Capture the cell that displays the provided text and extract its (x, y) central coordinate. 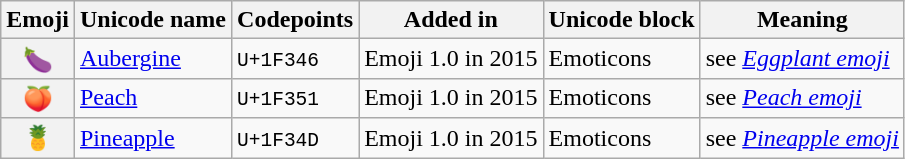
see Peach emoji (802, 98)
U+1F351 (296, 98)
see Eggplant emoji (802, 59)
🍑 (38, 98)
Added in (451, 20)
Meaning (802, 20)
Aubergine (152, 59)
🍆 (38, 59)
Unicode block (622, 20)
Pineapple (152, 138)
Peach (152, 98)
🍍 (38, 138)
see Pineapple emoji (802, 138)
U+1F34D (296, 138)
Codepoints (296, 20)
Unicode name (152, 20)
Emoji (38, 20)
U+1F346 (296, 59)
